Locate the cell with the specified text and output its (X, Y) center coordinate. 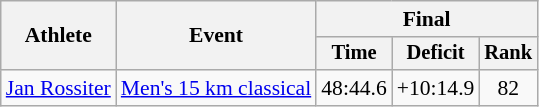
+10:14.9 (436, 88)
Men's 15 km classical (216, 88)
Jan Rossiter (58, 88)
Final (426, 19)
82 (508, 88)
Time (354, 54)
48:44.6 (354, 88)
Deficit (436, 54)
Event (216, 36)
Athlete (58, 36)
Rank (508, 54)
